Output the (x, y) coordinate of the center of the cell containing the given text.  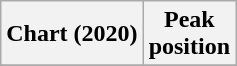
Peakposition (189, 34)
Chart (2020) (72, 34)
